From the cell containing the given text, extract its center point as (x, y) coordinate. 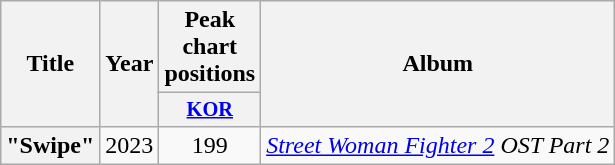
"Swipe" (50, 145)
Street Woman Fighter 2 OST Part 2 (438, 145)
2023 (130, 145)
Year (130, 64)
Title (50, 64)
Album (438, 64)
KOR (210, 110)
Peak chart positions (210, 47)
199 (210, 145)
